Identify which cell holds the provided text, then report its (x, y) central coordinate. 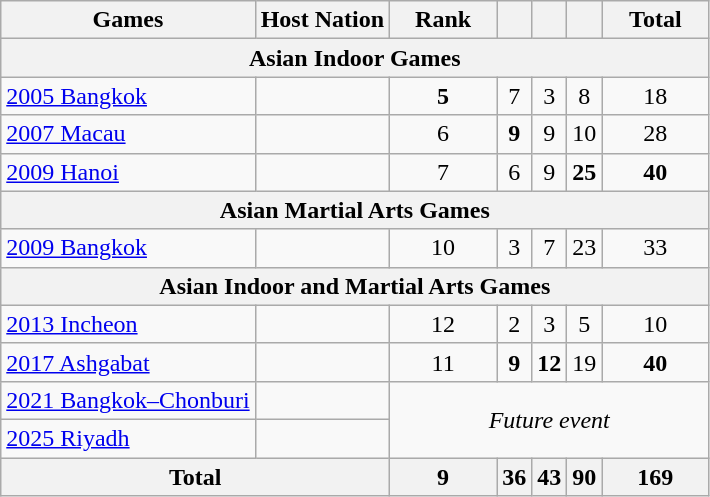
11 (444, 362)
33 (656, 248)
2009 Bangkok (128, 248)
25 (584, 172)
2 (514, 324)
28 (656, 134)
2007 Macau (128, 134)
Future event (550, 419)
Host Nation (322, 20)
90 (584, 477)
Asian Martial Arts Games (355, 210)
2013 Incheon (128, 324)
36 (514, 477)
18 (656, 96)
43 (550, 477)
Games (128, 20)
19 (584, 362)
2025 Riyadh (128, 438)
2017 Ashgabat (128, 362)
2021 Bangkok–Chonburi (128, 400)
2005 Bangkok (128, 96)
23 (584, 248)
2009 Hanoi (128, 172)
8 (584, 96)
Rank (444, 20)
Asian Indoor and Martial Arts Games (355, 286)
169 (656, 477)
Asian Indoor Games (355, 58)
